Output the (X, Y) coordinate of the center of the cell containing the given text.  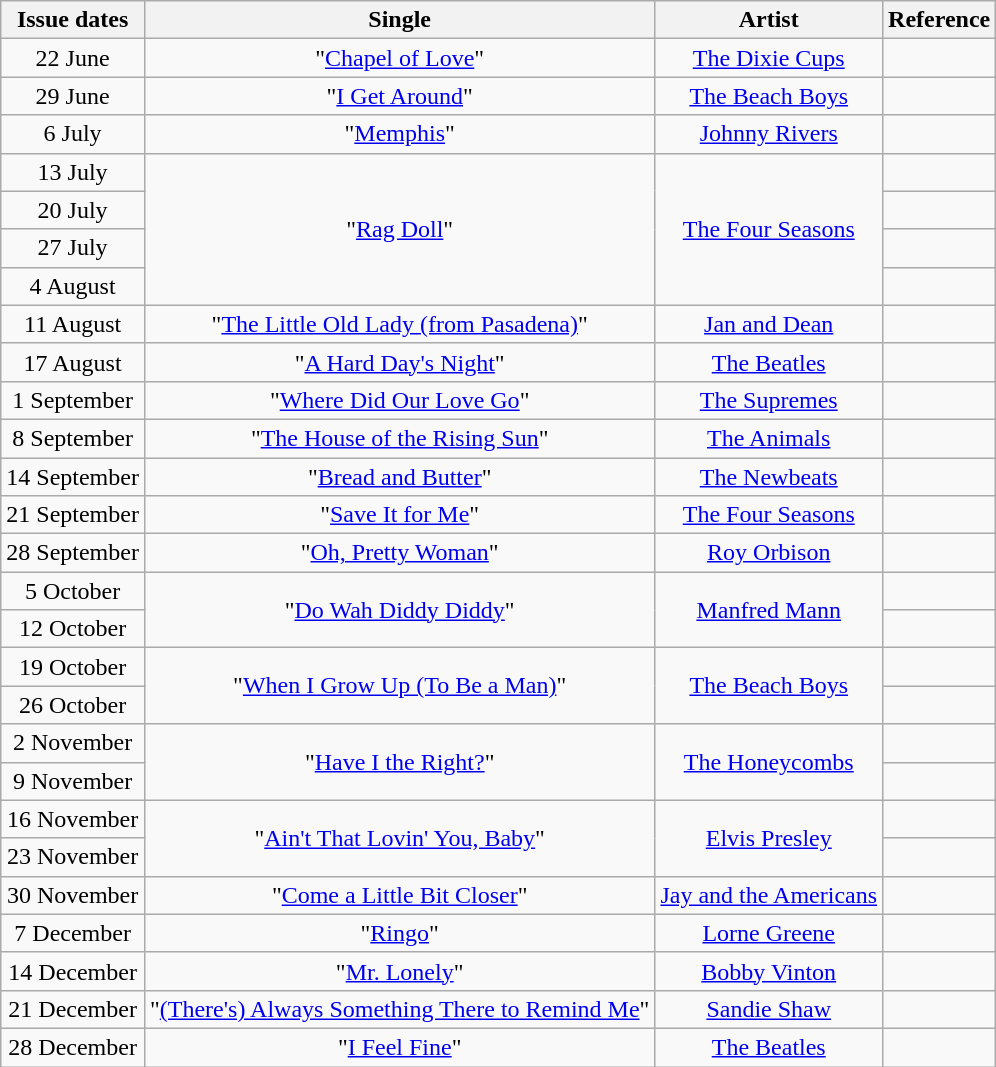
29 June (73, 96)
"(There's) Always Something There to Remind Me" (399, 1009)
14 December (73, 971)
12 October (73, 629)
28 September (73, 553)
"Save It for Me" (399, 515)
Roy Orbison (769, 553)
28 December (73, 1047)
"Mr. Lonely" (399, 971)
Lorne Greene (769, 933)
5 October (73, 591)
Reference (940, 20)
17 August (73, 362)
Issue dates (73, 20)
23 November (73, 857)
6 July (73, 134)
"The Little Old Lady (from Pasadena)" (399, 324)
"Do Wah Diddy Diddy" (399, 610)
The Animals (769, 438)
Single (399, 20)
"Ain't That Lovin' You, Baby" (399, 838)
The Dixie Cups (769, 58)
"Bread and Butter" (399, 477)
21 September (73, 515)
11 August (73, 324)
30 November (73, 895)
Elvis Presley (769, 838)
20 July (73, 210)
27 July (73, 248)
7 December (73, 933)
"Where Did Our Love Go" (399, 400)
"I Get Around" (399, 96)
Jan and Dean (769, 324)
The Honeycombs (769, 762)
"Ringo" (399, 933)
Johnny Rivers (769, 134)
Manfred Mann (769, 610)
13 July (73, 172)
The Newbeats (769, 477)
22 June (73, 58)
"I Feel Fine" (399, 1047)
"Chapel of Love" (399, 58)
21 December (73, 1009)
"Memphis" (399, 134)
"Come a Little Bit Closer" (399, 895)
Sandie Shaw (769, 1009)
2 November (73, 743)
8 September (73, 438)
9 November (73, 781)
26 October (73, 705)
Artist (769, 20)
"Oh, Pretty Woman" (399, 553)
Jay and the Americans (769, 895)
The Supremes (769, 400)
"The House of the Rising Sun" (399, 438)
"Rag Doll" (399, 229)
1 September (73, 400)
"Have I the Right?" (399, 762)
14 September (73, 477)
16 November (73, 819)
4 August (73, 286)
Bobby Vinton (769, 971)
"A Hard Day's Night" (399, 362)
"When I Grow Up (To Be a Man)" (399, 686)
19 October (73, 667)
